Find where the given text appears and provide that cell's center as [x, y] coordinate. 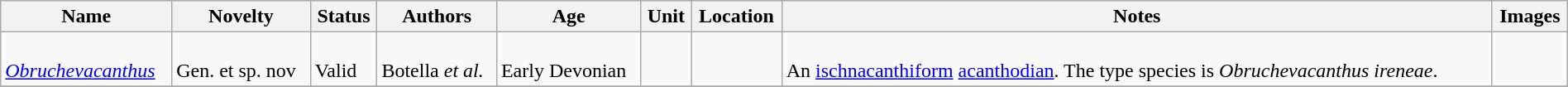
Images [1530, 17]
Notes [1136, 17]
Gen. et sp. nov [241, 60]
Valid [344, 60]
An ischnacanthiform acanthodian. The type species is Obruchevacanthus ireneae. [1136, 60]
Status [344, 17]
Botella et al. [437, 60]
Location [736, 17]
Unit [667, 17]
Name [86, 17]
Authors [437, 17]
Novelty [241, 17]
Age [569, 17]
Obruchevacanthus [86, 60]
Early Devonian [569, 60]
